Locate the cell with the specified text and output its (X, Y) center coordinate. 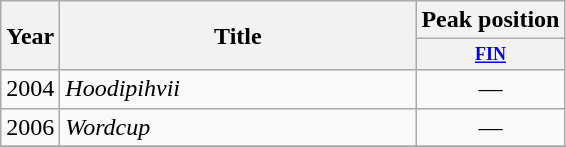
2006 (30, 127)
Peak position (490, 20)
Hoodipihvii (238, 89)
Year (30, 36)
2004 (30, 89)
FIN (490, 54)
Title (238, 36)
Wordcup (238, 127)
